Capture the cell that displays the provided text and extract its [X, Y] central coordinate. 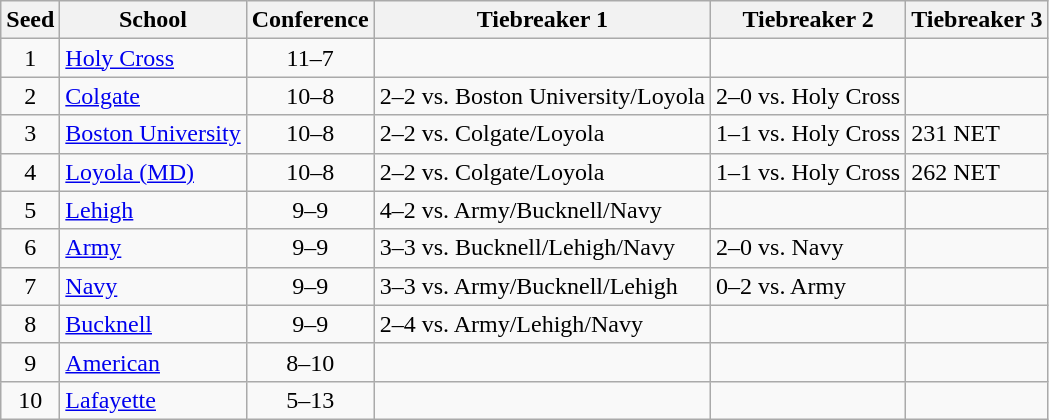
0–2 vs. Army [808, 286]
American [153, 362]
Tiebreaker 1 [542, 20]
2–0 vs. Navy [808, 248]
3–3 vs. Army/Bucknell/Lehigh [542, 286]
Bucknell [153, 324]
Lafayette [153, 400]
9 [30, 362]
Loyola (MD) [153, 172]
School [153, 20]
2 [30, 96]
6 [30, 248]
Holy Cross [153, 58]
2–4 vs. Army/Lehigh/Navy [542, 324]
Tiebreaker 3 [977, 20]
Army [153, 248]
8 [30, 324]
1 [30, 58]
2–0 vs. Holy Cross [808, 96]
4–2 vs. Army/Bucknell/Navy [542, 210]
262 NET [977, 172]
5 [30, 210]
Conference [310, 20]
4 [30, 172]
10 [30, 400]
Lehigh [153, 210]
Boston University [153, 134]
2–2 vs. Boston University/Loyola [542, 96]
8–10 [310, 362]
231 NET [977, 134]
7 [30, 286]
3–3 vs. Bucknell/Lehigh/Navy [542, 248]
Colgate [153, 96]
Tiebreaker 2 [808, 20]
Navy [153, 286]
Seed [30, 20]
11–7 [310, 58]
3 [30, 134]
5–13 [310, 400]
